Determine the [x, y] coordinate at the center of the cell enclosing the given text.  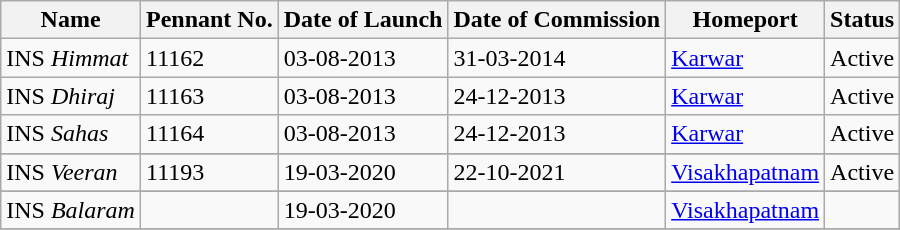
31-03-2014 [557, 58]
INS Balaram [71, 210]
Date of Launch [363, 20]
INS Dhiraj [71, 96]
Status [862, 20]
Name [71, 20]
11164 [209, 134]
INS Sahas [71, 134]
11193 [209, 172]
Date of Commission [557, 20]
22-10-2021 [557, 172]
11163 [209, 96]
Pennant No. [209, 20]
11162 [209, 58]
INS Veeran [71, 172]
Homeport [746, 20]
INS Himmat [71, 58]
